Find where the given text appears and provide that cell's center as (x, y) coordinate. 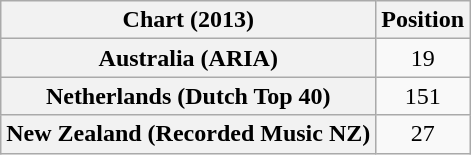
Position (423, 20)
Australia (ARIA) (188, 58)
19 (423, 58)
27 (423, 134)
New Zealand (Recorded Music NZ) (188, 134)
Chart (2013) (188, 20)
Netherlands (Dutch Top 40) (188, 96)
151 (423, 96)
